Capture the cell that displays the provided text and extract its (X, Y) central coordinate. 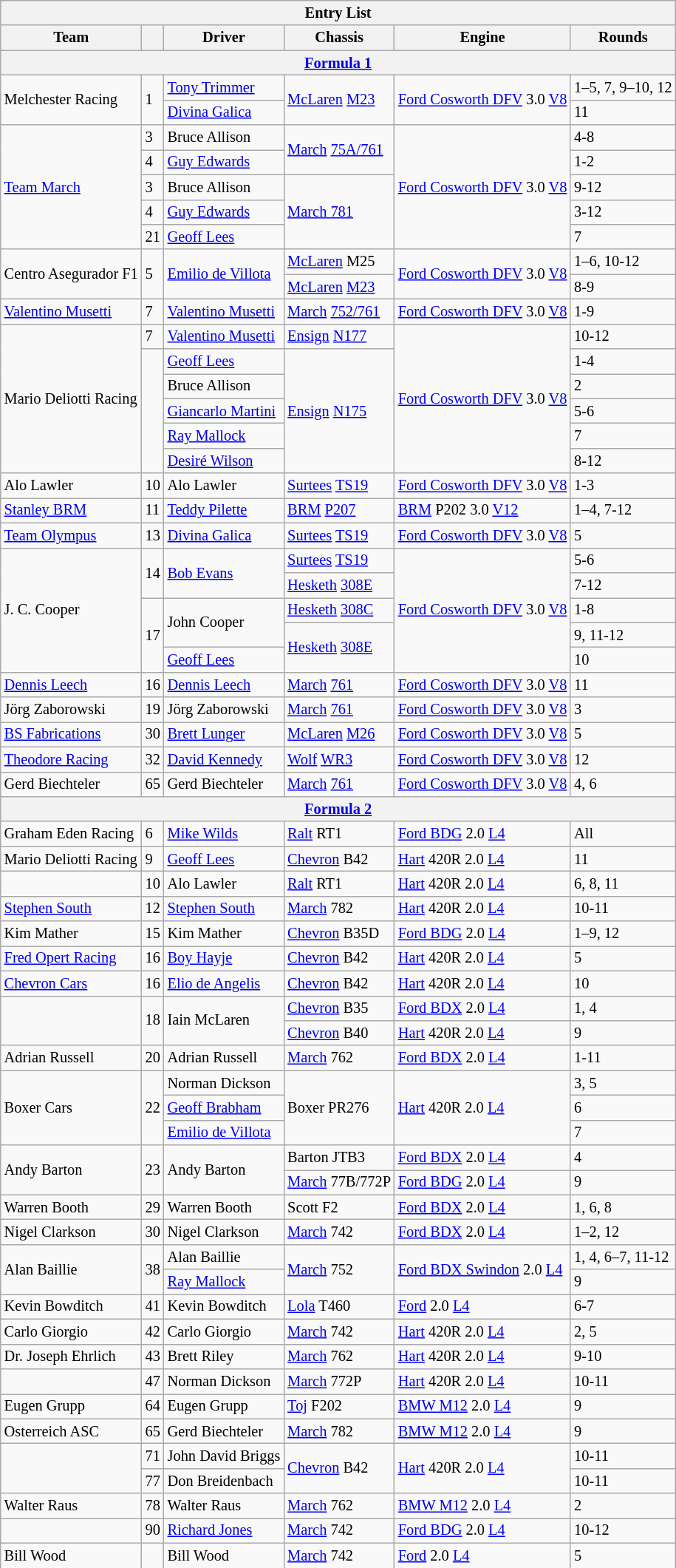
1, 4, 6–7, 11-12 (623, 1257)
Chevron B35 (339, 1008)
Ford BDX Swindon 2.0 L4 (482, 1269)
Barton JTB3 (339, 1158)
Geoff Brabham (225, 1107)
2, 5 (623, 1331)
41 (153, 1306)
Mike Wilds (225, 834)
14 (153, 572)
1–9, 12 (623, 934)
29 (153, 1207)
Chevron Cars (71, 983)
Ensign N177 (339, 336)
Chevron B40 (339, 1033)
47 (153, 1381)
Elio de Angelis (225, 983)
Entry List (338, 13)
All (623, 834)
Formula 1 (338, 63)
21 (153, 237)
March 772P (339, 1381)
1-3 (623, 486)
19 (153, 710)
McLaren M25 (339, 262)
Formula 2 (338, 809)
March 752/761 (339, 311)
1–6, 10-12 (623, 262)
David Kennedy (225, 759)
1-8 (623, 610)
9-10 (623, 1357)
Giancarlo Martini (225, 411)
1–4, 7-12 (623, 510)
32 (153, 759)
Desiré Wilson (225, 461)
Hesketh 308C (339, 610)
Chassis (339, 38)
Team March (71, 187)
8-12 (623, 461)
BRM P202 3.0 V12 (482, 510)
4-8 (623, 138)
Don Breidenbach (225, 1481)
Driver (225, 38)
Scott F2 (339, 1207)
Richard Jones (225, 1530)
John Cooper (225, 622)
John David Briggs (225, 1456)
Lola T460 (339, 1306)
77 (153, 1481)
Boxer Cars (71, 1107)
March 752 (339, 1269)
Toj F202 (339, 1406)
8-9 (623, 287)
38 (153, 1269)
1–5, 7, 9–10, 12 (623, 87)
64 (153, 1406)
Fred Opert Racing (71, 958)
Ensign N175 (339, 411)
6-7 (623, 1306)
J. C. Cooper (71, 610)
Dr. Joseph Ehrlich (71, 1357)
Team (71, 38)
18 (153, 1020)
78 (153, 1506)
71 (153, 1456)
9-12 (623, 187)
4, 6 (623, 784)
March 77B/772P (339, 1182)
Tony Trimmer (225, 87)
1, 4 (623, 1008)
9, 11-12 (623, 635)
1-2 (623, 162)
Bob Evans (225, 572)
43 (153, 1357)
McLaren M26 (339, 734)
Chevron B35D (339, 934)
Theodore Racing (71, 759)
20 (153, 1058)
Brett Riley (225, 1357)
Graham Eden Racing (71, 834)
6, 8, 11 (623, 883)
3-12 (623, 212)
Centro Asegurador F1 (71, 274)
1, 6, 8 (623, 1207)
Iain McLaren (225, 1020)
Brett Lunger (225, 734)
90 (153, 1530)
March 75A/761 (339, 149)
March 781 (339, 211)
Boy Hayje (225, 958)
BRM P207 (339, 510)
1 (153, 99)
15 (153, 934)
Osterreich ASC (71, 1431)
Stanley BRM (71, 510)
Team Olympus (71, 535)
17 (153, 634)
Engine (482, 38)
BS Fabrications (71, 734)
1-4 (623, 362)
Rounds (623, 38)
Teddy Pilette (225, 510)
42 (153, 1331)
1-9 (623, 311)
7-12 (623, 585)
23 (153, 1170)
Melchester Racing (71, 99)
Boxer PR276 (339, 1107)
1–2, 12 (623, 1232)
3, 5 (623, 1083)
13 (153, 535)
1-11 (623, 1058)
Wolf WR3 (339, 759)
22 (153, 1107)
